Extract the (X, Y) coordinate from the center of the cell holding the provided text.  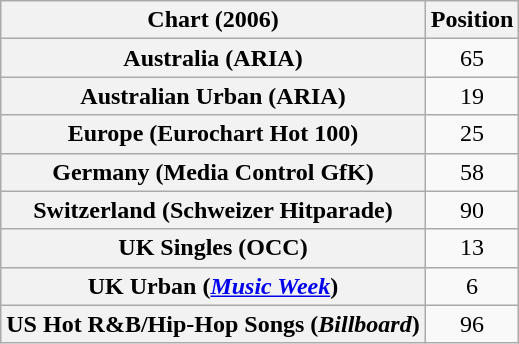
96 (472, 324)
Position (472, 20)
65 (472, 58)
6 (472, 286)
58 (472, 172)
Australian Urban (ARIA) (213, 96)
13 (472, 248)
Chart (2006) (213, 20)
US Hot R&B/Hip-Hop Songs (Billboard) (213, 324)
UK Singles (OCC) (213, 248)
Switzerland (Schweizer Hitparade) (213, 210)
Germany (Media Control GfK) (213, 172)
90 (472, 210)
Australia (ARIA) (213, 58)
25 (472, 134)
UK Urban (Music Week) (213, 286)
Europe (Eurochart Hot 100) (213, 134)
19 (472, 96)
